For the text-containing cell, return its midpoint in [X, Y] coordinate format. 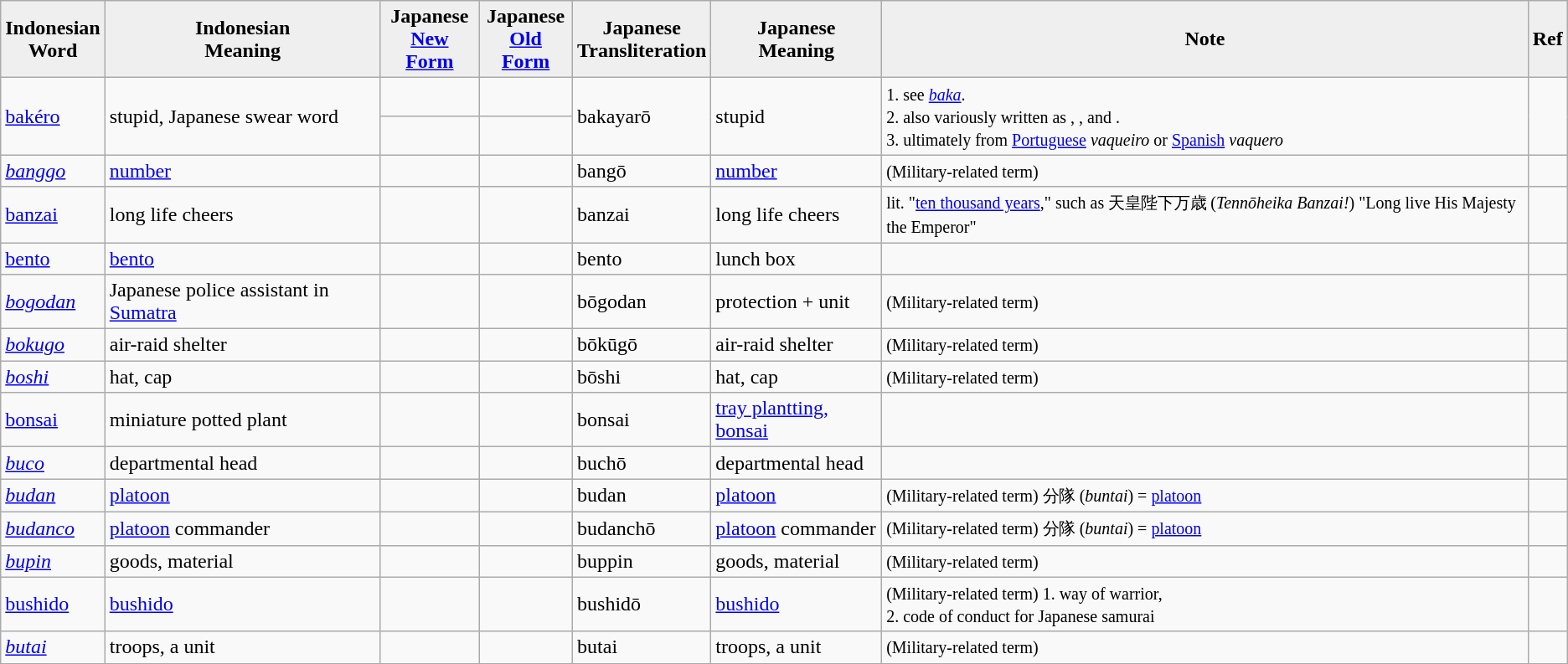
bōkūgō [642, 345]
buco [53, 463]
bakayarō [642, 116]
lit. "ten thousand years," such as 天皇陛下万歳 (Tennōheika Banzai!) "Long live His Majesty the Emperor" [1205, 214]
Japanese Old Form [526, 39]
bushidō [642, 605]
boshi [53, 377]
buchō [642, 463]
bōgodan [642, 301]
miniature potted plant [243, 420]
stupid, Japanese swear word [243, 116]
protection + unit [797, 301]
Japanese Transliteration [642, 39]
bogodan [53, 301]
lunch box [797, 259]
budanco [53, 528]
stupid [797, 116]
Note [1205, 39]
buppin [642, 561]
Japanese Meaning [797, 39]
bōshi [642, 377]
bokugo [53, 345]
budanchō [642, 528]
tray plantting, bonsai [797, 420]
Indonesian Word [53, 39]
(Military-related term) 1. way of warrior, 2. code of conduct for Japanese samurai [1205, 605]
Ref [1548, 39]
Japanese police assistant in Sumatra [243, 301]
bangō [642, 171]
1. see baka. 2. also variously written as , , and .3. ultimately from Portuguese vaqueiro or Spanish vaquero [1205, 116]
Indonesian Meaning [243, 39]
banggo [53, 171]
Japanese New Form [430, 39]
bakéro [53, 116]
bupin [53, 561]
